For the text-containing cell, return its midpoint in [x, y] coordinate format. 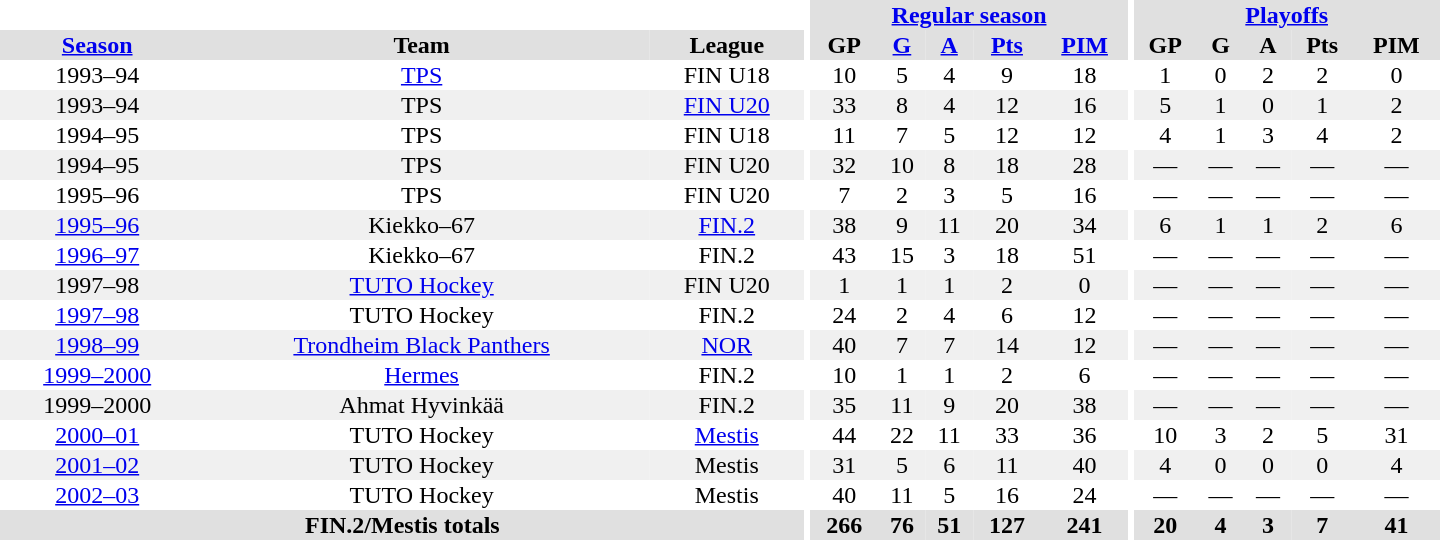
Season [97, 45]
32 [844, 165]
14 [1007, 345]
NOR [727, 345]
76 [902, 525]
43 [844, 255]
1996–97 [97, 255]
Trondheim Black Panthers [421, 345]
22 [902, 435]
Playoffs [1286, 15]
1998–99 [97, 345]
15 [902, 255]
36 [1084, 435]
Regular season [969, 15]
28 [1084, 165]
League [727, 45]
Ahmat Hyvinkää [421, 405]
127 [1007, 525]
41 [1396, 525]
35 [844, 405]
2002–03 [97, 495]
FIN.2/Mestis totals [402, 525]
2000–01 [97, 435]
34 [1084, 225]
2001–02 [97, 465]
241 [1084, 525]
Team [421, 45]
44 [844, 435]
266 [844, 525]
Hermes [421, 375]
